Output the (X, Y) coordinate of the center of the cell containing the given text.  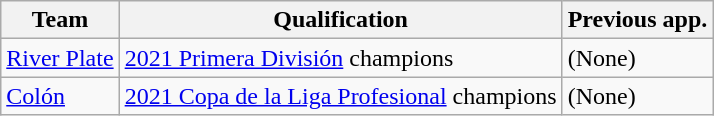
River Plate (60, 58)
2021 Primera División champions (340, 58)
Previous app. (638, 20)
Qualification (340, 20)
Team (60, 20)
Colón (60, 96)
2021 Copa de la Liga Profesional champions (340, 96)
